Provide the [x, y] coordinate of the cell's center where the given text is located.  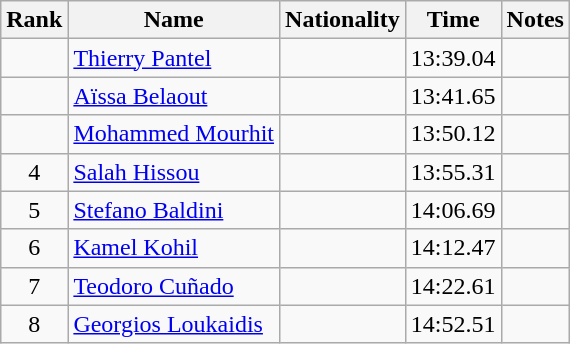
13:50.12 [453, 134]
Rank [34, 20]
4 [34, 172]
13:41.65 [453, 96]
14:12.47 [453, 248]
7 [34, 286]
14:06.69 [453, 210]
Time [453, 20]
14:22.61 [453, 286]
Nationality [343, 20]
Notes [535, 20]
13:55.31 [453, 172]
14:52.51 [453, 324]
6 [34, 248]
Georgios Loukaidis [174, 324]
Kamel Kohil [174, 248]
Thierry Pantel [174, 58]
Teodoro Cuñado [174, 286]
Mohammed Mourhit [174, 134]
Salah Hissou [174, 172]
Name [174, 20]
13:39.04 [453, 58]
5 [34, 210]
Aïssa Belaout [174, 96]
8 [34, 324]
Stefano Baldini [174, 210]
